For the text-containing cell, return its midpoint in (x, y) coordinate format. 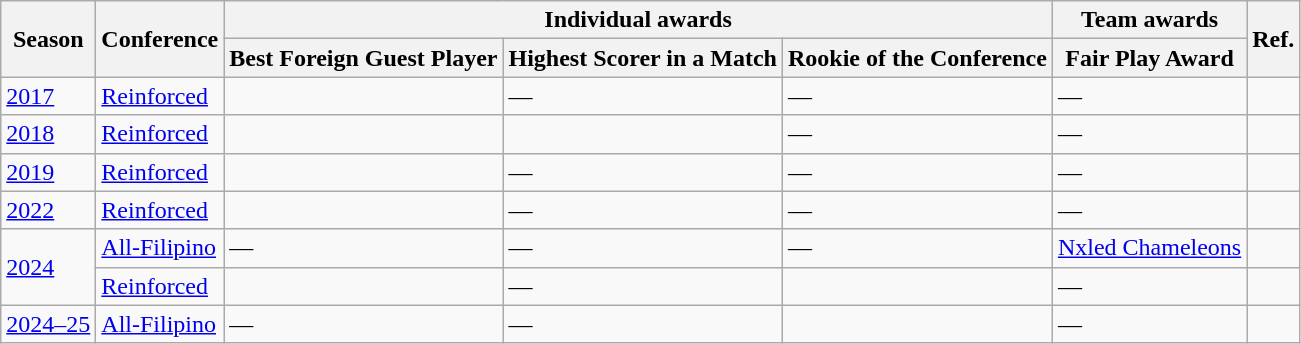
Nxled Chameleons (1149, 248)
2019 (48, 172)
2022 (48, 210)
Individual awards (638, 20)
Conference (160, 39)
Highest Scorer in a Match (642, 58)
2017 (48, 96)
2024–25 (48, 324)
Best Foreign Guest Player (364, 58)
Team awards (1149, 20)
2018 (48, 134)
2024 (48, 267)
Season (48, 39)
Fair Play Award (1149, 58)
Ref. (1274, 39)
Rookie of the Conference (917, 58)
